Detect which cell encompasses the target text, then output its (X, Y) center coordinate. 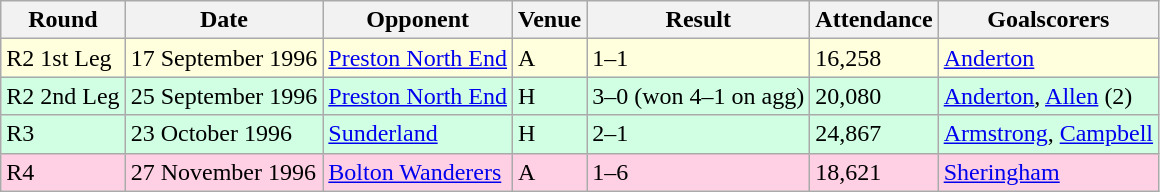
Opponent (418, 20)
Bolton Wanderers (418, 172)
23 October 1996 (224, 134)
Armstrong, Campbell (1048, 134)
Attendance (874, 20)
1–1 (698, 58)
Round (63, 20)
Goalscorers (1048, 20)
Venue (550, 20)
20,080 (874, 96)
25 September 1996 (224, 96)
Anderton, Allen (2) (1048, 96)
R2 2nd Leg (63, 96)
Sunderland (418, 134)
27 November 1996 (224, 172)
R4 (63, 172)
Date (224, 20)
17 September 1996 (224, 58)
2–1 (698, 134)
3–0 (won 4–1 on agg) (698, 96)
Result (698, 20)
R3 (63, 134)
1–6 (698, 172)
Sheringham (1048, 172)
18,621 (874, 172)
R2 1st Leg (63, 58)
24,867 (874, 134)
16,258 (874, 58)
Anderton (1048, 58)
